Scan for the cell matching the given text and deliver its (x, y) coordinate at center. 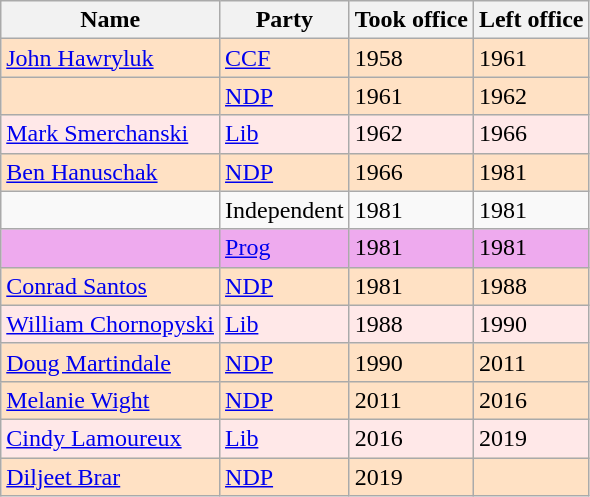
Mark Smerchanski (110, 134)
Took office (411, 20)
Conrad Santos (110, 286)
CCF (285, 58)
1958 (411, 58)
Prog (285, 248)
John Hawryluk (110, 58)
Cindy Lamoureux (110, 438)
Diljeet Brar (110, 477)
Party (285, 20)
Left office (531, 20)
Ben Hanuschak (110, 172)
Name (110, 20)
William Chornopyski (110, 324)
Doug Martindale (110, 362)
Melanie Wight (110, 400)
Independent (285, 210)
